Return the [x, y] coordinate for the center point of the cell that contains the specified text.  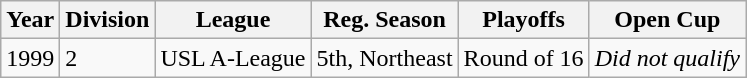
Reg. Season [384, 20]
5th, Northeast [384, 58]
Round of 16 [524, 58]
Open Cup [667, 20]
1999 [30, 58]
Playoffs [524, 20]
League [233, 20]
Year [30, 20]
Did not qualify [667, 58]
2 [108, 58]
USL A-League [233, 58]
Division [108, 20]
